Capture the cell that displays the provided text and extract its [x, y] central coordinate. 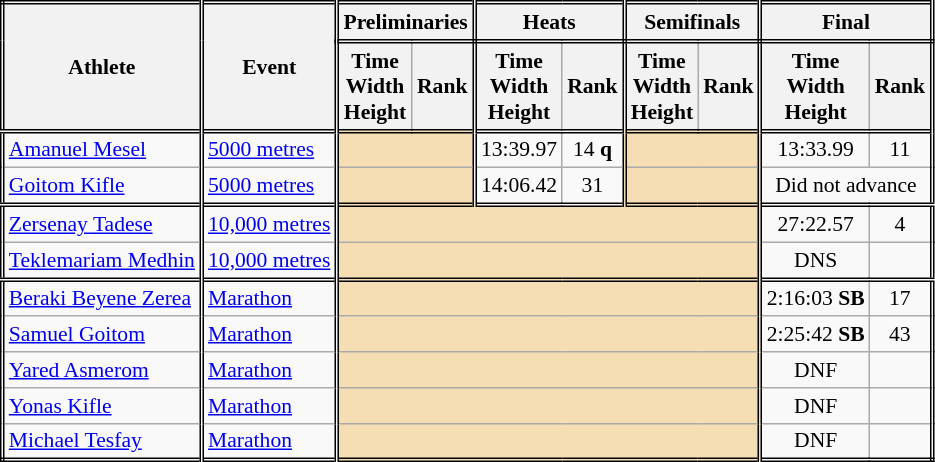
14 q [593, 150]
43 [901, 335]
Yonas Kifle [102, 406]
Semifinals [692, 22]
Did not advance [846, 186]
Yared Asmerom [102, 370]
Zersenay Tadese [102, 224]
Amanuel Mesel [102, 150]
Samuel Goitom [102, 335]
13:33.99 [814, 150]
Heats [549, 22]
4 [901, 224]
17 [901, 298]
Preliminaries [406, 22]
2:16:03 SB [814, 298]
Goitom Kifle [102, 186]
2:25:42 SB [814, 335]
Athlete [102, 67]
Final [846, 22]
DNS [814, 260]
Michael Tesfay [102, 442]
Event [268, 67]
Teklemariam Medhin [102, 260]
13:39.97 [518, 150]
14:06.42 [518, 186]
11 [901, 150]
27:22.57 [814, 224]
31 [593, 186]
Beraki Beyene Zerea [102, 298]
